Output the [X, Y] coordinate of the center of the cell containing the given text.  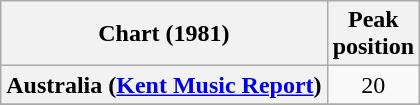
Australia (Kent Music Report) [164, 85]
20 [373, 85]
Chart (1981) [164, 34]
Peakposition [373, 34]
